Detect which cell encompasses the target text, then output its (X, Y) center coordinate. 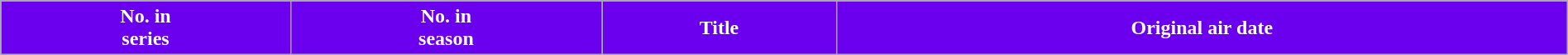
Original air date (1202, 28)
No. inseason (446, 28)
No. inseries (146, 28)
Title (719, 28)
